Extract the [x, y] coordinate from the center of the cell holding the provided text.  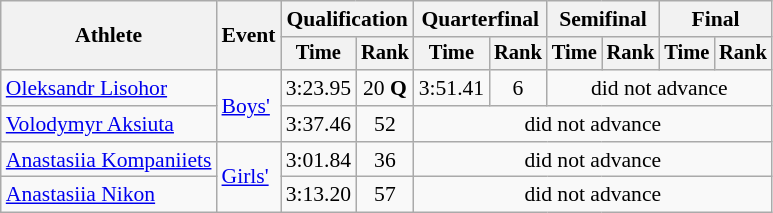
20 Q [385, 88]
Boys' [249, 106]
Quarterfinal [480, 19]
Event [249, 36]
57 [385, 195]
3:13.20 [318, 195]
Athlete [109, 36]
Anastasiia Kompaniiets [109, 160]
6 [518, 88]
3:51.41 [452, 88]
3:23.95 [318, 88]
36 [385, 160]
3:01.84 [318, 160]
52 [385, 124]
Oleksandr Lisohor [109, 88]
Qualification [348, 19]
Anastasiia Nikon [109, 195]
Volodymyr Aksiuta [109, 124]
Final [715, 19]
Semifinal [603, 19]
Girls' [249, 178]
3:37.46 [318, 124]
